Return (X, Y) of the center of cell containing provided text 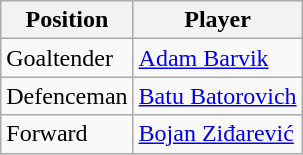
Adam Barvik (218, 58)
Batu Batorovich (218, 96)
Position (67, 20)
Defenceman (67, 96)
Bojan Ziđarević (218, 134)
Forward (67, 134)
Goaltender (67, 58)
Player (218, 20)
